Return the [x, y] coordinate for the center point of the cell that contains the specified text.  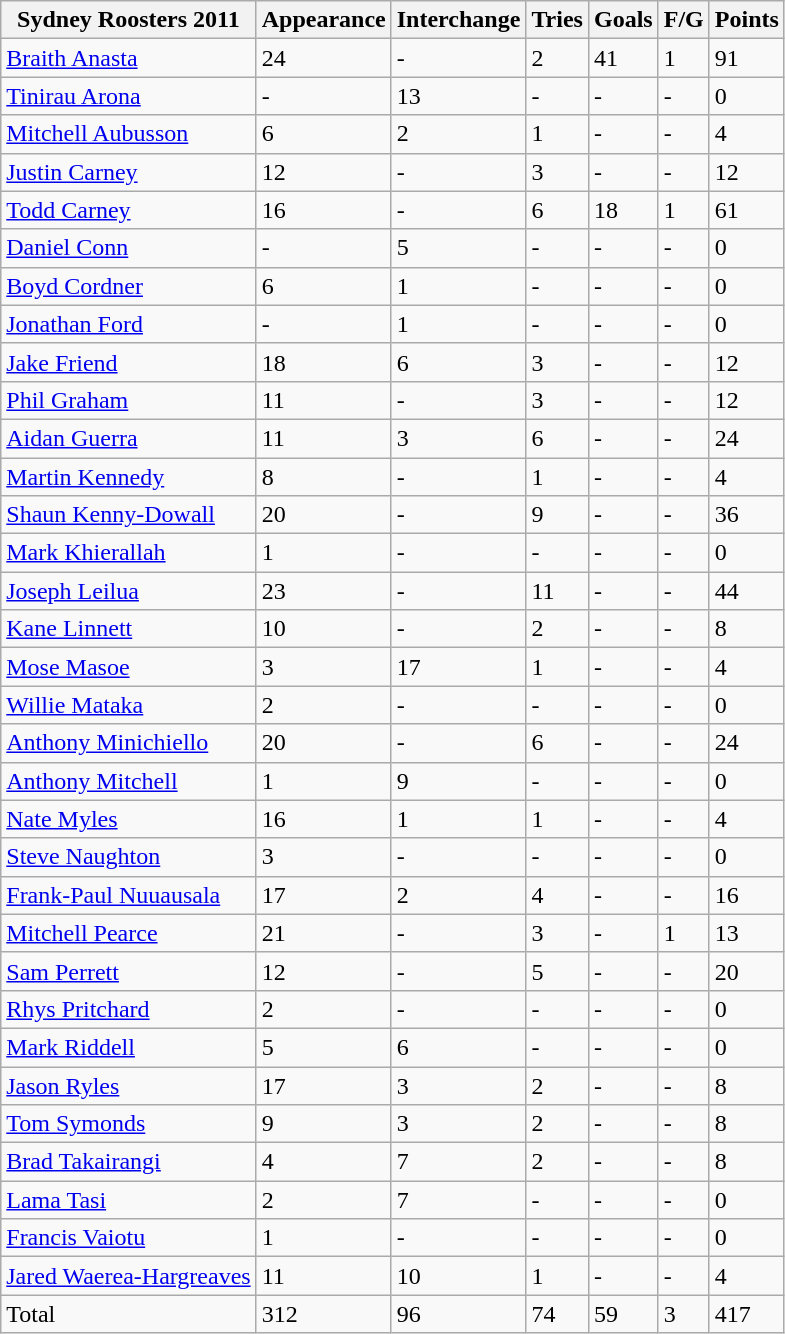
41 [623, 58]
Tom Symonds [128, 1124]
Brad Takairangi [128, 1162]
Lama Tasi [128, 1200]
Anthony Mitchell [128, 781]
Justin Carney [128, 172]
Francis Vaiotu [128, 1238]
Aidan Guerra [128, 438]
Braith Anasta [128, 58]
Tries [558, 20]
44 [746, 591]
Tinirau Arona [128, 96]
Total [128, 1314]
96 [458, 1314]
Shaun Kenny-Dowall [128, 515]
36 [746, 515]
Goals [623, 20]
Jared Waerea-Hargreaves [128, 1276]
Martin Kennedy [128, 477]
Mose Masoe [128, 667]
Kane Linnett [128, 629]
Mark Riddell [128, 1047]
Boyd Cordner [128, 286]
91 [746, 58]
Phil Graham [128, 400]
Interchange [458, 20]
Mitchell Pearce [128, 933]
Anthony Minichiello [128, 743]
Nate Myles [128, 819]
21 [324, 933]
Jake Friend [128, 362]
Mark Khierallah [128, 553]
Sam Perrett [128, 971]
Daniel Conn [128, 248]
Jason Ryles [128, 1085]
Sydney Roosters 2011 [128, 20]
Rhys Pritchard [128, 1009]
312 [324, 1314]
Todd Carney [128, 210]
Jonathan Ford [128, 324]
Frank-Paul Nuuausala [128, 895]
Steve Naughton [128, 857]
Points [746, 20]
Joseph Leilua [128, 591]
Willie Mataka [128, 705]
61 [746, 210]
23 [324, 591]
F/G [684, 20]
417 [746, 1314]
Appearance [324, 20]
59 [623, 1314]
Mitchell Aubusson [128, 134]
74 [558, 1314]
